Locate the cell with the specified text and output its [X, Y] center coordinate. 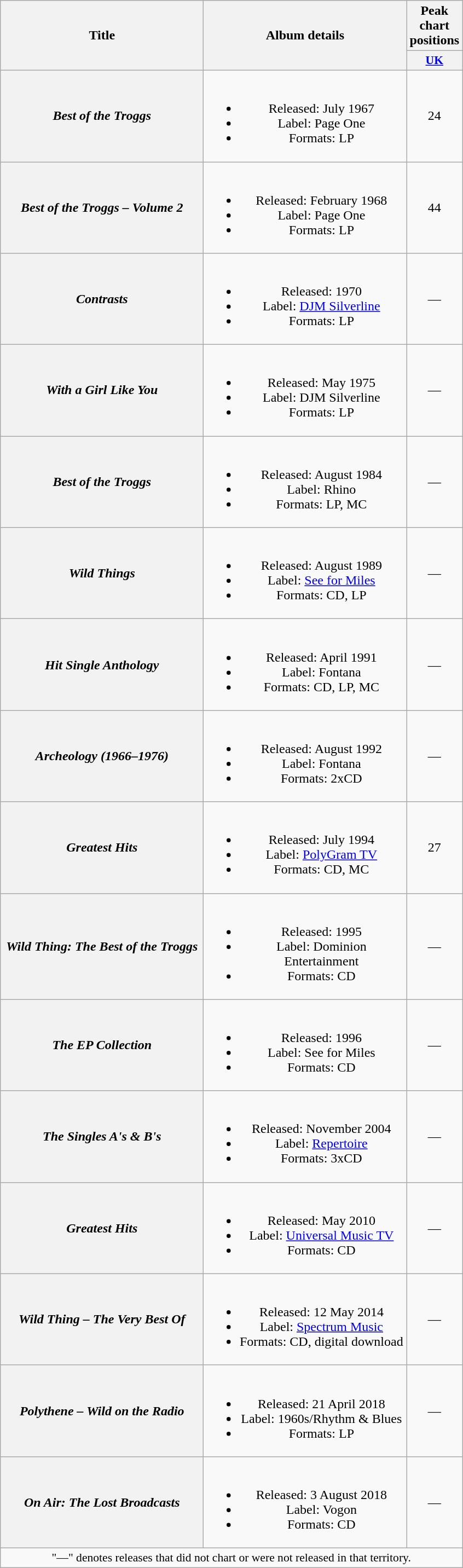
Released: November 2004Label: RepertoireFormats: 3xCD [305, 1136]
Released: July 1967Label: Page OneFormats: LP [305, 116]
Released: 1970Label: DJM SilverlineFormats: LP [305, 299]
Released: May 1975Label: DJM SilverlineFormats: LP [305, 391]
The Singles A's & B's [102, 1136]
Wild Thing – The Very Best Of [102, 1319]
UK [435, 61]
Peak chart positions [435, 26]
Polythene – Wild on the Radio [102, 1411]
Released: February 1968Label: Page OneFormats: LP [305, 208]
Album details [305, 36]
Released: August 1989Label: See for MilesFormats: CD, LP [305, 574]
With a Girl Like You [102, 391]
Released: 21 April 2018Label: 1960s/Rhythm & BluesFormats: LP [305, 1411]
Wild Things [102, 574]
Released: 1995Label: Dominion EntertainmentFormats: CD [305, 946]
Contrasts [102, 299]
On Air: The Lost Broadcasts [102, 1502]
27 [435, 847]
Released: August 1992Label: FontanaFormats: 2xCD [305, 756]
"—" denotes releases that did not chart or were not released in that territory. [231, 1558]
Released: May 2010Label: Universal Music TVFormats: CD [305, 1228]
Released: April 1991Label: FontanaFormats: CD, LP, MC [305, 664]
Released: August 1984Label: RhinoFormats: LP, MC [305, 482]
Archeology (1966–1976) [102, 756]
44 [435, 208]
The EP Collection [102, 1045]
Released: July 1994Label: PolyGram TVFormats: CD, MC [305, 847]
Wild Thing: The Best of the Troggs [102, 946]
Hit Single Anthology [102, 664]
Title [102, 36]
Released: 12 May 2014Label: Spectrum MusicFormats: CD, digital download [305, 1319]
24 [435, 116]
Released: 3 August 2018Label: VogonFormats: CD [305, 1502]
Best of the Troggs – Volume 2 [102, 208]
Released: 1996Label: See for MilesFormats: CD [305, 1045]
